For the text-containing cell, return its midpoint in [X, Y] coordinate format. 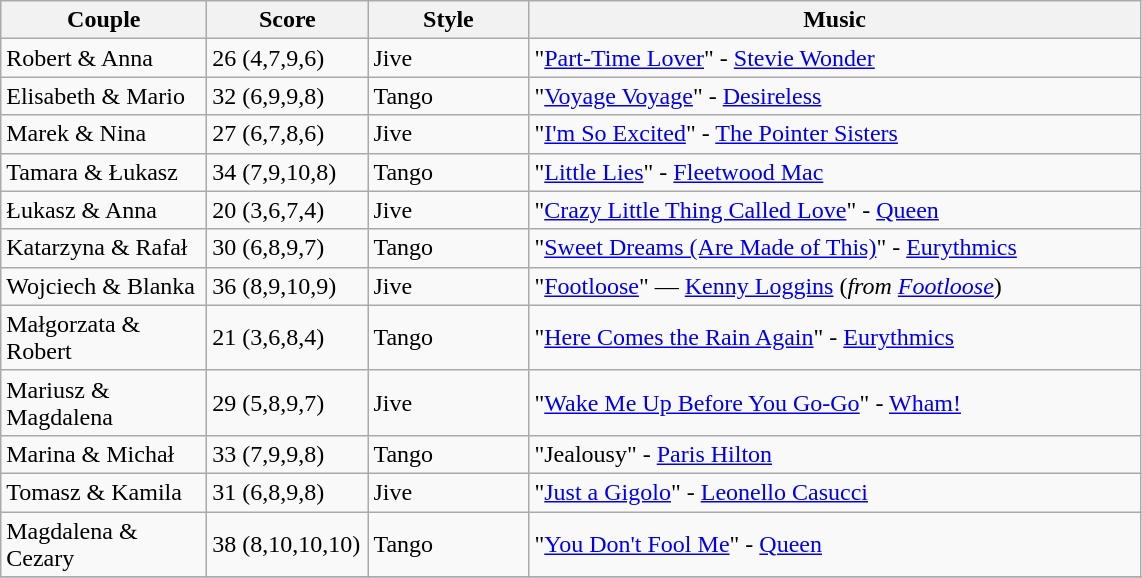
"Crazy Little Thing Called Love" - Queen [834, 210]
36 (8,9,10,9) [288, 286]
Tomasz & Kamila [104, 492]
Mariusz & Magdalena [104, 402]
29 (5,8,9,7) [288, 402]
"Voyage Voyage" - Desireless [834, 96]
"You Don't Fool Me" - Queen [834, 544]
30 (6,8,9,7) [288, 248]
20 (3,6,7,4) [288, 210]
Score [288, 20]
Katarzyna & Rafał [104, 248]
Marina & Michał [104, 454]
"Sweet Dreams (Are Made of This)" - Eurythmics [834, 248]
38 (8,10,10,10) [288, 544]
21 (3,6,8,4) [288, 338]
"Wake Me Up Before You Go-Go" - Wham! [834, 402]
Marek & Nina [104, 134]
Music [834, 20]
Wojciech & Blanka [104, 286]
27 (6,7,8,6) [288, 134]
"Little Lies" - Fleetwood Mac [834, 172]
Tamara & Łukasz [104, 172]
32 (6,9,9,8) [288, 96]
Łukasz & Anna [104, 210]
34 (7,9,10,8) [288, 172]
"I'm So Excited" - The Pointer Sisters [834, 134]
"Part-Time Lover" - Stevie Wonder [834, 58]
"Just a Gigolo" - Leonello Casucci [834, 492]
Robert & Anna [104, 58]
Style [448, 20]
"Jealousy" - Paris Hilton [834, 454]
26 (4,7,9,6) [288, 58]
Elisabeth & Mario [104, 96]
"Here Comes the Rain Again" - Eurythmics [834, 338]
"Footloose" — Kenny Loggins (from Footloose) [834, 286]
Małgorzata & Robert [104, 338]
Couple [104, 20]
31 (6,8,9,8) [288, 492]
33 (7,9,9,8) [288, 454]
Magdalena & Cezary [104, 544]
